Return [x, y] of the center of cell containing provided text 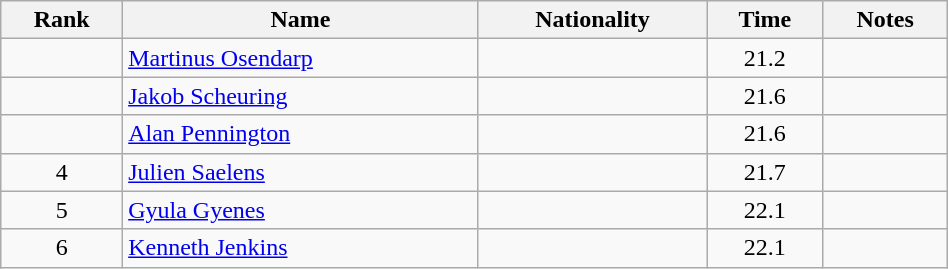
Name [301, 20]
5 [62, 210]
Martinus Osendarp [301, 58]
Julien Saelens [301, 172]
21.7 [765, 172]
Jakob Scheuring [301, 96]
Time [765, 20]
Rank [62, 20]
4 [62, 172]
21.2 [765, 58]
Alan Pennington [301, 134]
6 [62, 248]
Nationality [592, 20]
Notes [885, 20]
Kenneth Jenkins [301, 248]
Gyula Gyenes [301, 210]
